Capture the cell that displays the provided text and extract its (X, Y) central coordinate. 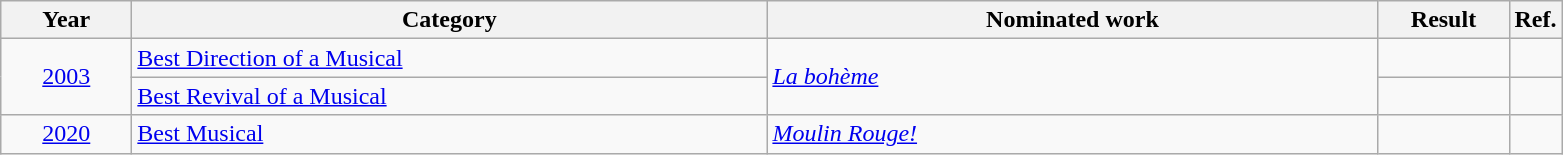
Moulin Rouge! (1072, 134)
Result (1444, 20)
Best Revival of a Musical (450, 96)
Category (450, 20)
Year (66, 20)
Ref. (1536, 20)
2003 (66, 77)
Best Musical (450, 134)
Nominated work (1072, 20)
2020 (66, 134)
Best Direction of a Musical (450, 58)
La bohème (1072, 77)
